Capture the cell that displays the provided text and extract its [x, y] central coordinate. 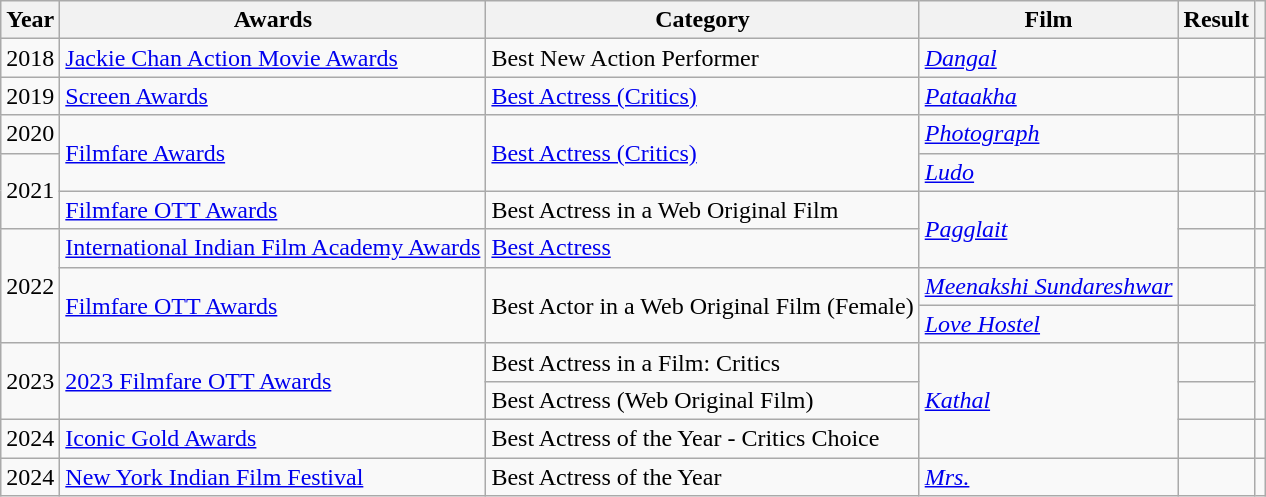
Iconic Gold Awards [273, 438]
2023 [30, 381]
Best New Action Performer [702, 58]
Year [30, 20]
2022 [30, 286]
2018 [30, 58]
Best Actress of the Year - Critics Choice [702, 438]
Ludo [1048, 172]
Love Hostel [1048, 324]
Best Actress (Web Original Film) [702, 400]
Pataakha [1048, 96]
Result [1216, 20]
Best Actor in a Web Original Film (Female) [702, 305]
Best Actress [702, 248]
Filmfare Awards [273, 153]
Best Actress in a Film: Critics [702, 362]
International Indian Film Academy Awards [273, 248]
Mrs. [1048, 477]
Photograph [1048, 134]
Jackie Chan Action Movie Awards [273, 58]
2023 Filmfare OTT Awards [273, 381]
Screen Awards [273, 96]
Best Actress of the Year [702, 477]
Dangal [1048, 58]
Kathal [1048, 400]
Awards [273, 20]
Pagglait [1048, 229]
New York Indian Film Festival [273, 477]
2020 [30, 134]
Category [702, 20]
Meenakshi Sundareshwar [1048, 286]
Best Actress in a Web Original Film [702, 210]
2019 [30, 96]
Film [1048, 20]
2021 [30, 191]
